Find where the given text appears and provide that cell's center as (X, Y) coordinate. 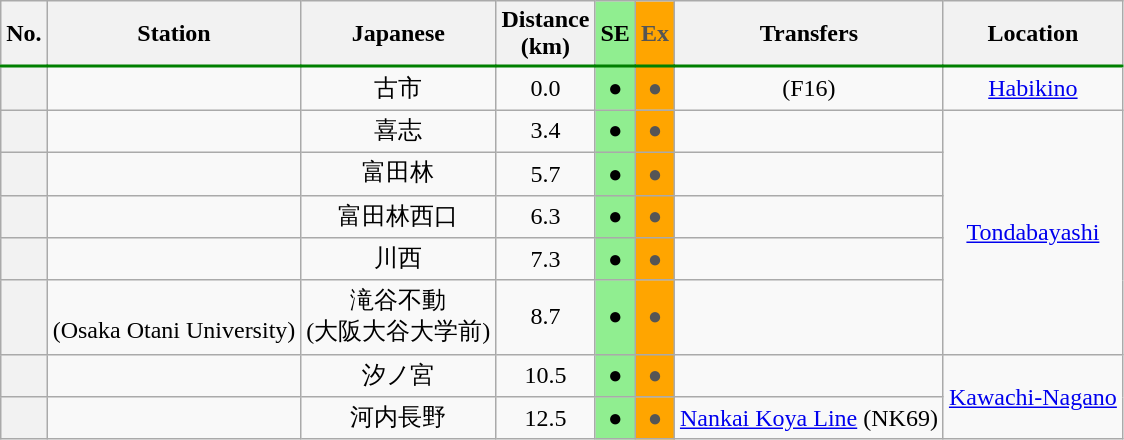
6.3 (546, 216)
Tondabayashi (1032, 232)
0.0 (546, 88)
Distance(km) (546, 34)
3.4 (546, 132)
Ex (654, 34)
喜志 (398, 132)
Transfers (808, 34)
12.5 (546, 418)
汐ノ宮 (398, 376)
Station (174, 34)
5.7 (546, 174)
Location (1032, 34)
Kawachi-Nagano (1032, 396)
(Osaka Otani University) (174, 317)
川西 (398, 260)
富田林 (398, 174)
10.5 (546, 376)
7.3 (546, 260)
Habikino (1032, 88)
Japanese (398, 34)
No. (24, 34)
(F16) (808, 88)
富田林西口 (398, 216)
滝谷不動(大阪大谷大学前) (398, 317)
SE (615, 34)
8.7 (546, 317)
河内長野 (398, 418)
古市 (398, 88)
Nankai Koya Line (NK69) (808, 418)
